Find where the given text appears and provide that cell's center as [X, Y] coordinate. 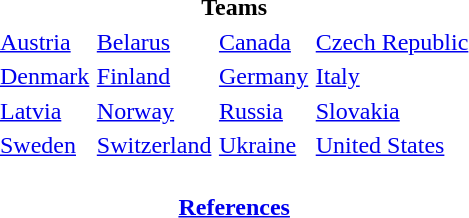
Switzerland [154, 145]
Germany [263, 77]
Ukraine [263, 145]
Finland [154, 77]
Canada [263, 42]
Norway [154, 111]
Russia [263, 111]
Belarus [154, 42]
